Find where the given text appears and provide that cell's center as [X, Y] coordinate. 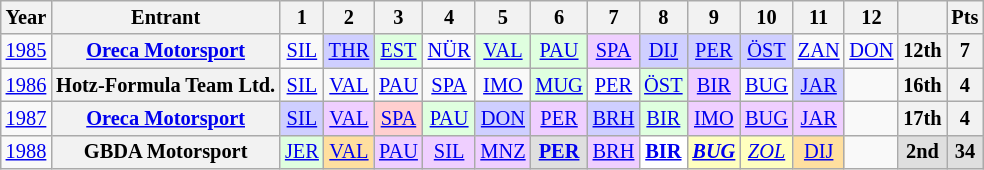
8 [663, 17]
5 [502, 17]
9 [714, 17]
GBDA Motorsport [166, 152]
JER [302, 152]
1 [302, 17]
1987 [26, 118]
16th [922, 85]
1988 [26, 152]
12th [922, 51]
MNZ [502, 152]
EST [398, 51]
THR [349, 51]
10 [766, 17]
6 [558, 17]
2nd [922, 152]
34 [964, 152]
ZOL [766, 152]
2 [349, 17]
Entrant [166, 17]
1985 [26, 51]
NÜR [450, 51]
ZAN [819, 51]
11 [819, 17]
1986 [26, 85]
17th [922, 118]
3 [398, 17]
Hotz-Formula Team Ltd. [166, 85]
12 [871, 17]
Year [26, 17]
MUG [558, 85]
Pts [964, 17]
